Search for the cell housing the specified text and yield its [x, y] center coordinate. 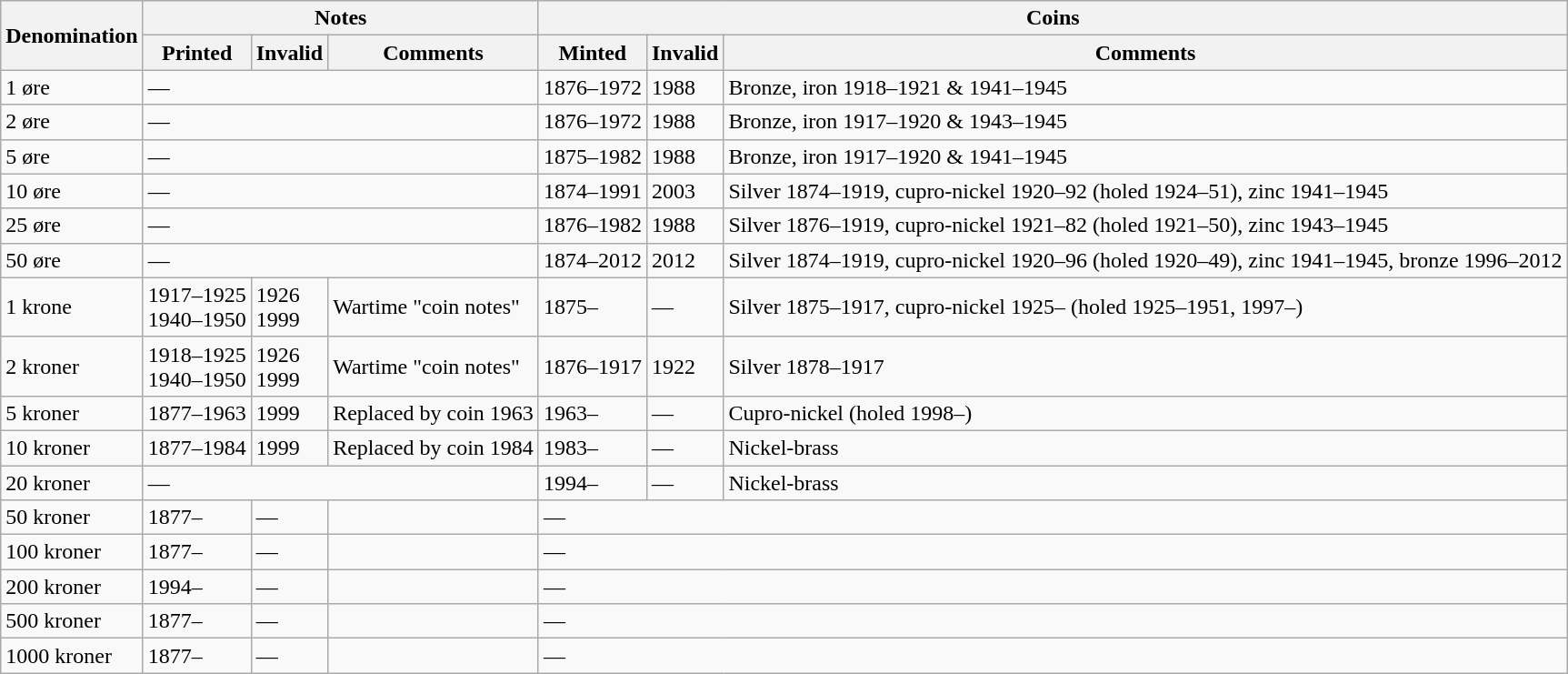
500 kroner [72, 621]
Bronze, iron 1917–1920 & 1941–1945 [1145, 156]
2012 [684, 260]
2003 [684, 191]
1874–1991 [593, 191]
200 kroner [72, 587]
Replaced by coin 1963 [434, 413]
Bronze, iron 1917–1920 & 1943–1945 [1145, 122]
1922 [684, 366]
Minted [593, 53]
1876–1982 [593, 226]
100 kroner [72, 552]
50 øre [72, 260]
10 øre [72, 191]
1917–19251940–1950 [196, 307]
1874–2012 [593, 260]
5 kroner [72, 413]
20 kroner [72, 483]
2 øre [72, 122]
1875–1982 [593, 156]
Coins [1053, 18]
10 kroner [72, 448]
Denomination [72, 35]
50 kroner [72, 518]
Silver 1875–1917, cupro-nickel 1925– (holed 1925–1951, 1997–) [1145, 307]
1 øre [72, 87]
Silver 1876–1919, cupro-nickel 1921–82 (holed 1921–50), zinc 1943–1945 [1145, 226]
Bronze, iron 1918–1921 & 1941–1945 [1145, 87]
Silver 1878–1917 [1145, 366]
Silver 1874–1919, cupro-nickel 1920–92 (holed 1924–51), zinc 1941–1945 [1145, 191]
1877–1963 [196, 413]
5 øre [72, 156]
2 kroner [72, 366]
1918–19251940–1950 [196, 366]
Notes [340, 18]
1877–1984 [196, 448]
Printed [196, 53]
Replaced by coin 1984 [434, 448]
1983– [593, 448]
25 øre [72, 226]
Cupro-nickel (holed 1998–) [1145, 413]
1963– [593, 413]
Silver 1874–1919, cupro-nickel 1920–96 (holed 1920–49), zinc 1941–1945, bronze 1996–2012 [1145, 260]
1 krone [72, 307]
1875– [593, 307]
1000 kroner [72, 656]
1876–1917 [593, 366]
